Scan for the cell matching the given text and deliver its (X, Y) coordinate at center. 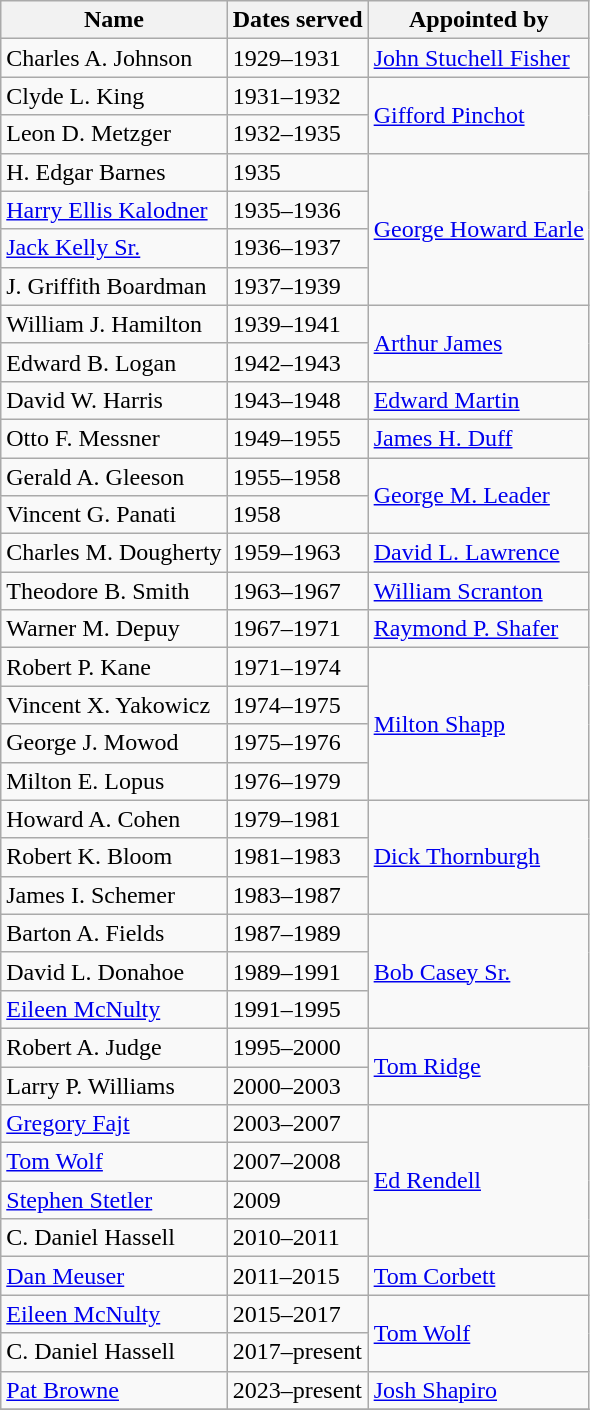
Dick Thornburgh (478, 857)
1937–1939 (298, 286)
1975–1976 (298, 743)
1936–1937 (298, 248)
Arthur James (478, 343)
1989–1991 (298, 971)
Leon D. Metzger (114, 134)
Appointed by (478, 20)
H. Edgar Barnes (114, 172)
Charles A. Johnson (114, 58)
1971–1974 (298, 667)
Charles M. Dougherty (114, 553)
1976–1979 (298, 781)
James H. Duff (478, 438)
Edward B. Logan (114, 362)
1939–1941 (298, 324)
Raymond P. Shafer (478, 629)
George M. Leader (478, 496)
Warner M. Depuy (114, 629)
2011–2015 (298, 1276)
2003–2007 (298, 1124)
Pat Browne (114, 1390)
1935–1936 (298, 210)
George J. Mowod (114, 743)
Dates served (298, 20)
1949–1955 (298, 438)
2023–present (298, 1390)
Larry P. Williams (114, 1085)
Edward Martin (478, 400)
David L. Donahoe (114, 971)
1932–1935 (298, 134)
2000–2003 (298, 1085)
1979–1981 (298, 819)
1983–1987 (298, 895)
Stephen Stetler (114, 1200)
Milton E. Lopus (114, 781)
1963–1967 (298, 591)
1929–1931 (298, 58)
1931–1932 (298, 96)
Tom Ridge (478, 1066)
2007–2008 (298, 1162)
Clyde L. King (114, 96)
2010–2011 (298, 1238)
1943–1948 (298, 400)
David L. Lawrence (478, 553)
1995–2000 (298, 1047)
Jack Kelly Sr. (114, 248)
2017–present (298, 1352)
George Howard Earle (478, 229)
James I. Schemer (114, 895)
Bob Casey Sr. (478, 971)
Howard A. Cohen (114, 819)
1959–1963 (298, 553)
1981–1983 (298, 857)
Vincent G. Panati (114, 515)
William J. Hamilton (114, 324)
Vincent X. Yakowicz (114, 705)
Josh Shapiro (478, 1390)
Theodore B. Smith (114, 591)
Dan Meuser (114, 1276)
Tom Corbett (478, 1276)
Ed Rendell (478, 1181)
Harry Ellis Kalodner (114, 210)
1987–1989 (298, 933)
Gifford Pinchot (478, 115)
1955–1958 (298, 477)
1942–1943 (298, 362)
1958 (298, 515)
Name (114, 20)
1935 (298, 172)
Barton A. Fields (114, 933)
1967–1971 (298, 629)
Milton Shapp (478, 724)
Robert A. Judge (114, 1047)
J. Griffith Boardman (114, 286)
David W. Harris (114, 400)
Otto F. Messner (114, 438)
Gerald A. Gleeson (114, 477)
2009 (298, 1200)
1974–1975 (298, 705)
1991–1995 (298, 1009)
2015–2017 (298, 1314)
Robert P. Kane (114, 667)
John Stuchell Fisher (478, 58)
Robert K. Bloom (114, 857)
William Scranton (478, 591)
Gregory Fajt (114, 1124)
